From the cell containing the given text, extract its center point as [X, Y] coordinate. 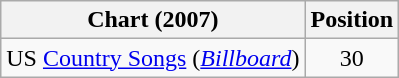
30 [352, 58]
US Country Songs (Billboard) [153, 58]
Chart (2007) [153, 20]
Position [352, 20]
